Find where the given text appears and provide that cell's center as [X, Y] coordinate. 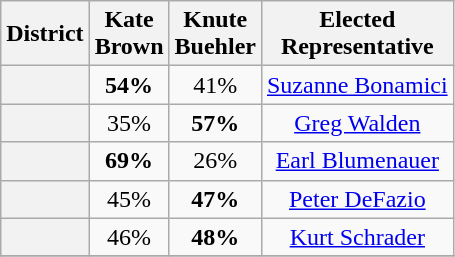
35% [129, 123]
57% [215, 123]
54% [129, 85]
47% [215, 199]
KateBrown [129, 34]
41% [215, 85]
46% [129, 237]
69% [129, 161]
Suzanne Bonamici [357, 85]
KnuteBuehler [215, 34]
Earl Blumenauer [357, 161]
Kurt Schrader [357, 237]
45% [129, 199]
Peter DeFazio [357, 199]
ElectedRepresentative [357, 34]
48% [215, 237]
26% [215, 161]
Greg Walden [357, 123]
District [45, 34]
